Extract the (x, y) coordinate from the center of the cell holding the provided text.  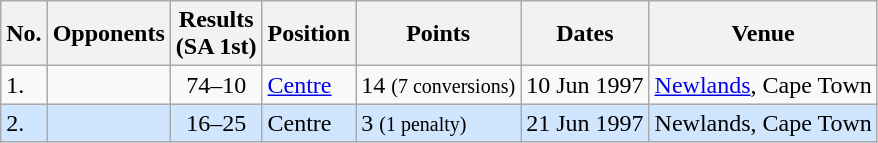
14 (7 conversions) (438, 85)
Opponents (108, 34)
16–25 (216, 123)
21 Jun 1997 (585, 123)
Venue (763, 34)
2. (24, 123)
74–10 (216, 85)
3 (1 penalty) (438, 123)
Results(SA 1st) (216, 34)
Dates (585, 34)
No. (24, 34)
Points (438, 34)
10 Jun 1997 (585, 85)
1. (24, 85)
Position (309, 34)
